Identify which cell holds the provided text, then report its [x, y] central coordinate. 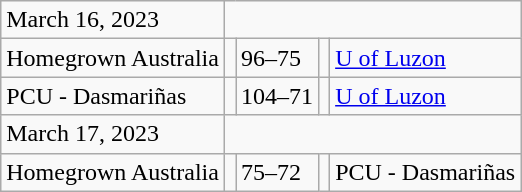
March 17, 2023 [113, 134]
March 16, 2023 [113, 20]
96–75 [278, 58]
104–71 [278, 96]
75–72 [278, 172]
